Search for the cell housing the specified text and yield its (x, y) center coordinate. 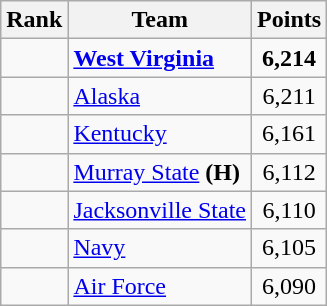
6,112 (290, 172)
6,105 (290, 248)
Jacksonville State (160, 210)
Navy (160, 248)
Murray State (H) (160, 172)
6,161 (290, 134)
West Virginia (160, 58)
6,211 (290, 96)
Team (160, 20)
6,214 (290, 58)
Points (290, 20)
6,110 (290, 210)
Rank (34, 20)
Alaska (160, 96)
Kentucky (160, 134)
Air Force (160, 286)
6,090 (290, 286)
